Detect which cell encompasses the target text, then output its [X, Y] center coordinate. 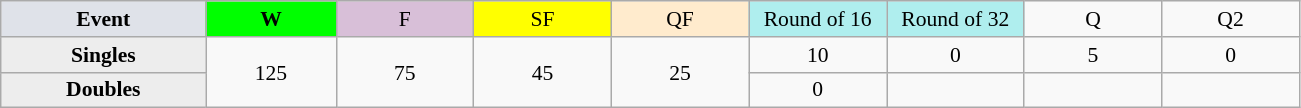
5 [1093, 55]
F [405, 19]
45 [543, 72]
QF [680, 19]
125 [271, 72]
Q2 [1231, 19]
SF [543, 19]
10 [818, 55]
Q [1093, 19]
Singles [104, 55]
25 [680, 72]
75 [405, 72]
Event [104, 19]
W [271, 19]
Doubles [104, 90]
Round of 32 [955, 19]
Round of 16 [818, 19]
